Detect which cell encompasses the target text, then output its (X, Y) center coordinate. 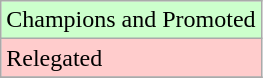
Champions and Promoted (131, 20)
Relegated (131, 58)
